From the cell containing the given text, extract its center point as (x, y) coordinate. 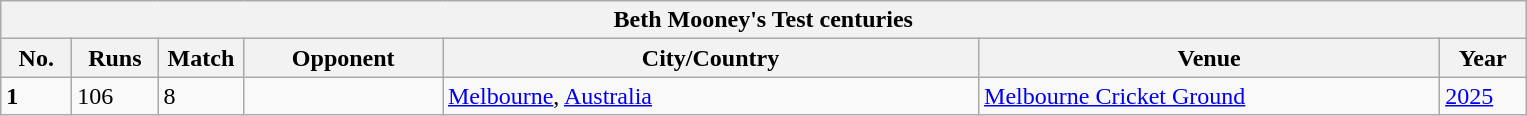
Melbourne Cricket Ground (1210, 96)
1 (36, 96)
Venue (1210, 58)
Runs (115, 58)
106 (115, 96)
Beth Mooney's Test centuries (764, 20)
Match (201, 58)
8 (201, 96)
Year (1483, 58)
Melbourne, Australia (710, 96)
City/Country (710, 58)
2025 (1483, 96)
No. (36, 58)
Opponent (344, 58)
